Determine the [x, y] coordinate at the center of the cell enclosing the given text.  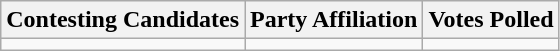
Votes Polled [491, 20]
Contesting Candidates [123, 20]
Party Affiliation [334, 20]
